Capture the cell that displays the provided text and extract its (x, y) central coordinate. 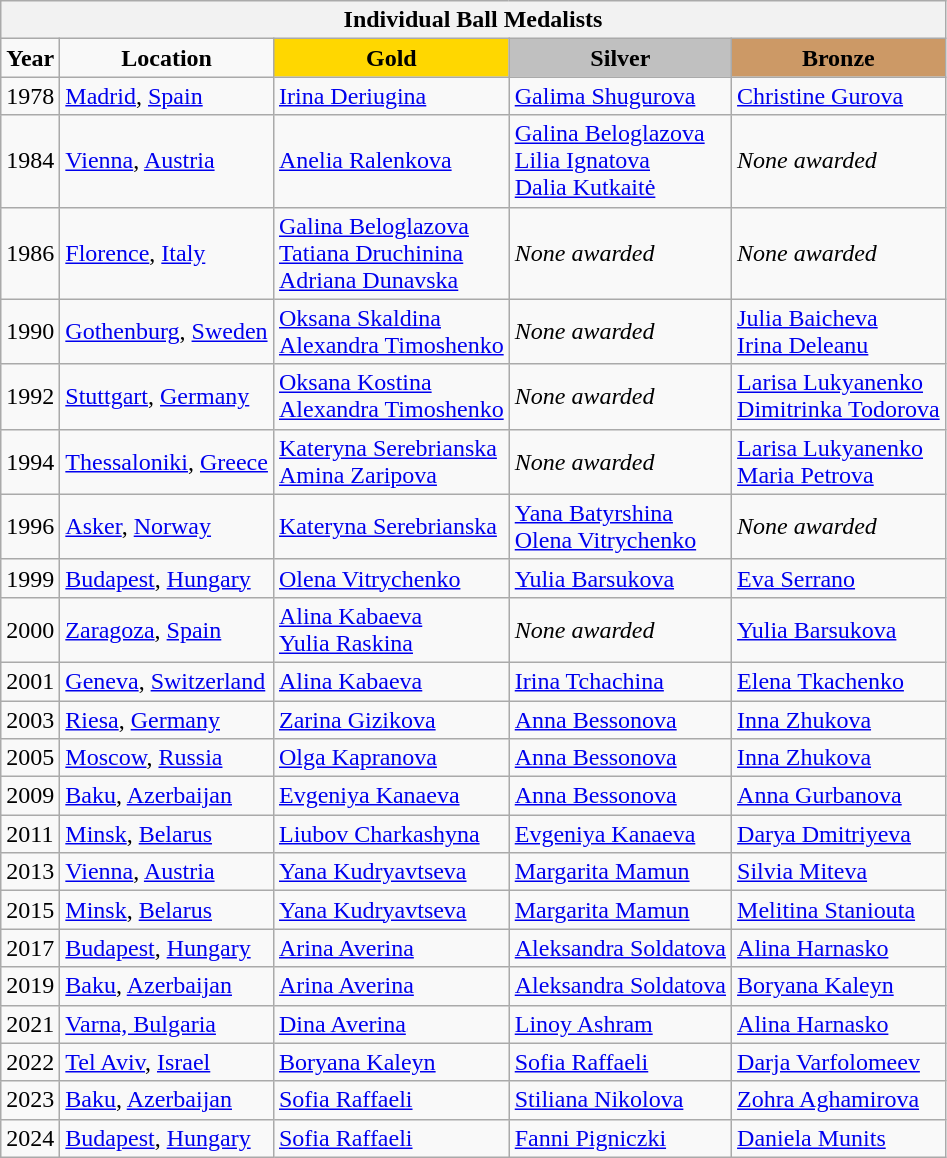
Tel Aviv, Israel (167, 1062)
Zaragoza, Spain (167, 630)
Oksana Skaldina Alexandra Timoshenko (391, 332)
2001 (30, 681)
2015 (30, 910)
2021 (30, 1024)
2009 (30, 796)
Year (30, 58)
1978 (30, 96)
Silvia Miteva (839, 872)
2011 (30, 834)
Fanni Pigniczki (620, 1138)
2019 (30, 986)
Eva Serrano (839, 578)
Bronze (839, 58)
1999 (30, 578)
Darya Dmitriyeva (839, 834)
Liubov Charkashyna (391, 834)
Olena Vitrychenko (391, 578)
Alina Kabaeva (391, 681)
Irina Tchachina (620, 681)
Oksana Kostina Alexandra Timoshenko (391, 396)
Irina Deriugina (391, 96)
1992 (30, 396)
Alina Kabaeva Yulia Raskina (391, 630)
Galina Beloglazova Tatiana Druchinina Adriana Dunavska (391, 253)
Moscow, Russia (167, 758)
Stiliana Nikolova (620, 1100)
Varna, Bulgaria (167, 1024)
2022 (30, 1062)
2003 (30, 719)
2005 (30, 758)
Melitina Staniouta (839, 910)
1984 (30, 161)
Anna Gurbanova (839, 796)
Kateryna Serebrianska (391, 526)
Anelia Ralenkova (391, 161)
Julia Baicheva Irina Deleanu (839, 332)
Zarina Gizikova (391, 719)
1996 (30, 526)
Individual Ball Medalists (473, 20)
Galima Shugurova (620, 96)
Larisa Lukyanenko Maria Petrova (839, 462)
2000 (30, 630)
Linoy Ashram (620, 1024)
1990 (30, 332)
2013 (30, 872)
Gothenburg, Sweden (167, 332)
Olga Kapranova (391, 758)
Silver (620, 58)
Riesa, Germany (167, 719)
Larisa Lukyanenko Dimitrinka Todorova (839, 396)
Florence, Italy (167, 253)
Location (167, 58)
1986 (30, 253)
2024 (30, 1138)
Geneva, Switzerland (167, 681)
1994 (30, 462)
2017 (30, 948)
Galina Beloglazova Lilia Ignatova Dalia Kutkaitė (620, 161)
Kateryna Serebrianska Amina Zaripova (391, 462)
Zohra Aghamirova (839, 1100)
Thessaloniki, Greece (167, 462)
2023 (30, 1100)
Christine Gurova (839, 96)
Darja Varfolomeev (839, 1062)
Daniela Munits (839, 1138)
Asker, Norway (167, 526)
Elena Tkachenko (839, 681)
Madrid, Spain (167, 96)
Gold (391, 58)
Stuttgart, Germany (167, 396)
Dina Averina (391, 1024)
Yana Batyrshina Olena Vitrychenko (620, 526)
